For the text-containing cell, return its midpoint in [x, y] coordinate format. 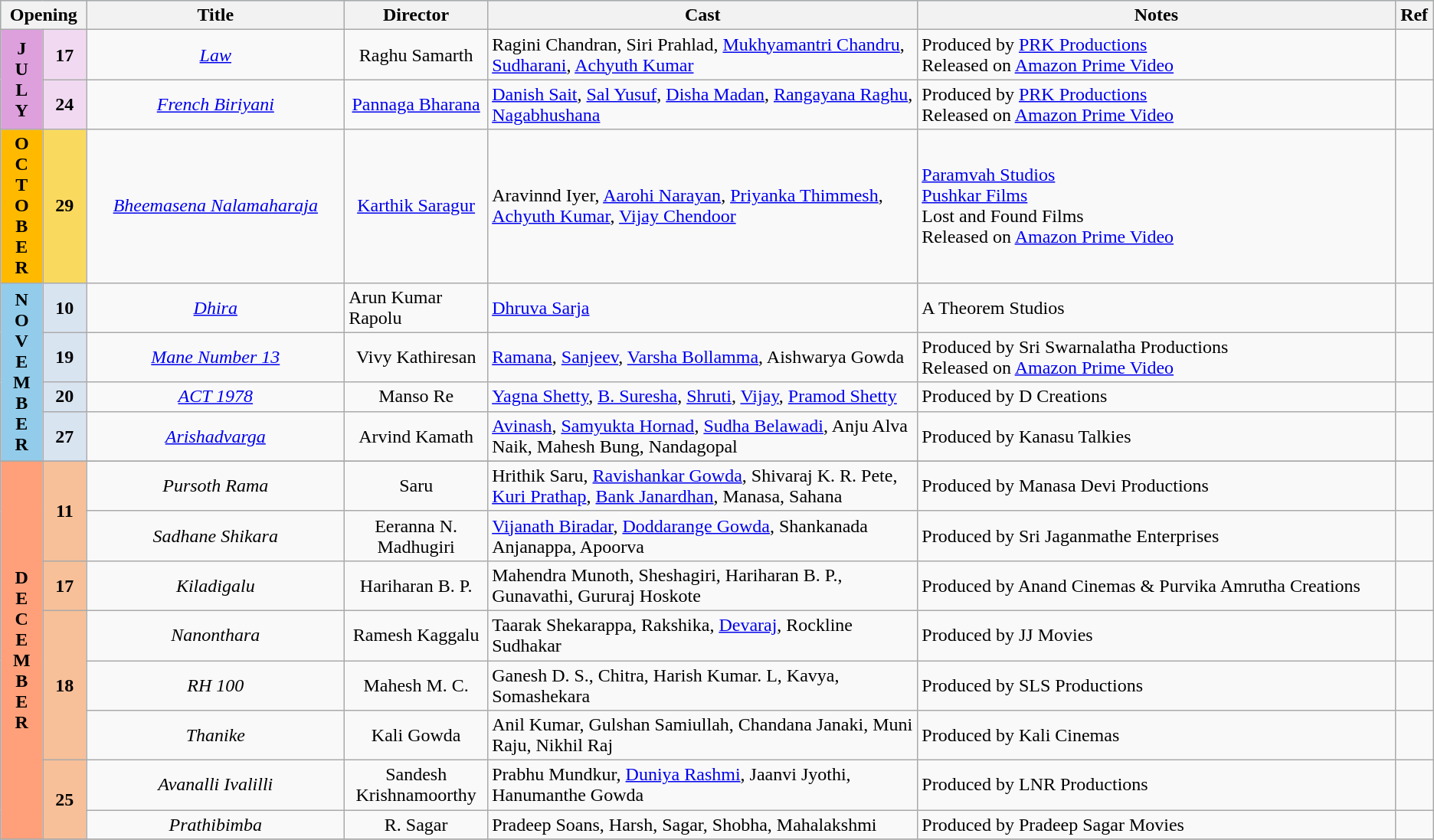
Bheemasena Nalamaharaja [216, 206]
Opening [44, 15]
Dhira [216, 308]
Kiladigalu [216, 585]
Hariharan B. P. [417, 585]
ACT 1978 [216, 397]
Produced by Sri Swarnalatha ProductionsReleased on Amazon Prime Video [1157, 357]
Prabhu Mundkur, Duniya Rashmi, Jaanvi Jyothi, Hanumanthe Gowda [703, 786]
Produced by JJ Movies [1157, 636]
18 [64, 685]
Produced by D Creations [1157, 397]
27 [64, 436]
Ref [1414, 15]
Arun Kumar Rapolu [417, 308]
Pannaga Bharana [417, 104]
Nanonthara [216, 636]
Title [216, 15]
Arvind Kamath [417, 436]
24 [64, 104]
Ramesh Kaggalu [417, 636]
Ganesh D. S., Chitra, Harish Kumar. L, Kavya, Somashekara [703, 685]
Aravinnd Iyer, Aarohi Narayan, Priyanka Thimmesh, Achyuth Kumar, Vijay Chendoor [703, 206]
Kali Gowda [417, 735]
Anil Kumar, Gulshan Samiullah, Chandana Janaki, Muni Raju, Nikhil Raj [703, 735]
Thanike [216, 735]
Ragini Chandran, Siri Prahlad, Mukhyamantri Chandru, Sudharani, Achyuth Kumar [703, 55]
NOVEMBER [21, 372]
DECEMBER [21, 650]
Danish Sait, Sal Yusuf, Disha Madan, Rangayana Raghu, Nagabhushana [703, 104]
Pradeep Soans, Harsh, Sagar, Shobha, Mahalakshmi [703, 825]
Mahendra Munoth, Sheshagiri, Hariharan B. P., Gunavathi, Gururaj Hoskote [703, 585]
25 [64, 799]
Produced by Pradeep Sagar Movies [1157, 825]
R. Sagar [417, 825]
Ramana, Sanjeev, Varsha Bollamma, Aishwarya Gowda [703, 357]
Paramvah StudiosPushkar FilmsLost and Found Films Released on Amazon Prime Video [1157, 206]
Director [417, 15]
RH 100 [216, 685]
Avinash, Samyukta Hornad, Sudha Belawadi, Anju Alva Naik, Mahesh Bung, Nandagopal [703, 436]
Dhruva Sarja [703, 308]
Eeranna N. Madhugiri [417, 536]
Sadhane Shikara [216, 536]
Vijanath Biradar, Doddarange Gowda, Shankanada Anjanappa, Apoorva [703, 536]
Sandesh Krishnamoorthy [417, 786]
Saru [417, 485]
29 [64, 206]
11 [64, 511]
Mahesh M. C. [417, 685]
JULY [21, 80]
Notes [1157, 15]
Hrithik Saru, Ravishankar Gowda, Shivaraj K. R. Pete, Kuri Prathap, Bank Janardhan, Manasa, Sahana [703, 485]
A Theorem Studios [1157, 308]
Karthik Saragur [417, 206]
Pursoth Rama [216, 485]
Prathibimba [216, 825]
Produced by Kali Cinemas [1157, 735]
Raghu Samarth [417, 55]
Manso Re [417, 397]
Yagna Shetty, B. Suresha, Shruti, Vijay, Pramod Shetty [703, 397]
20 [64, 397]
Produced by Kanasu Talkies [1157, 436]
OCTOBER [21, 206]
Law [216, 55]
10 [64, 308]
Arishadvarga [216, 436]
Produced by LNR Productions [1157, 786]
Produced by Sri Jaganmathe Enterprises [1157, 536]
Produced by Manasa Devi Productions [1157, 485]
Avanalli Ivalilli [216, 786]
French Biriyani [216, 104]
Mane Number 13 [216, 357]
Produced by Anand Cinemas & Purvika Amrutha Creations [1157, 585]
Vivy Kathiresan [417, 357]
Taarak Shekarappa, Rakshika, Devaraj, Rockline Sudhakar [703, 636]
Cast [703, 15]
19 [64, 357]
Produced by SLS Productions [1157, 685]
